Locate the cell with the specified text and output its (X, Y) center coordinate. 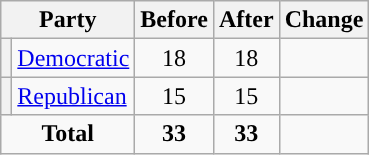
After (246, 20)
Change (324, 20)
Before (174, 20)
Republican (74, 96)
Total (68, 134)
Democratic (74, 58)
Party (68, 20)
